Extract the (X, Y) coordinate from the center of the cell holding the provided text.  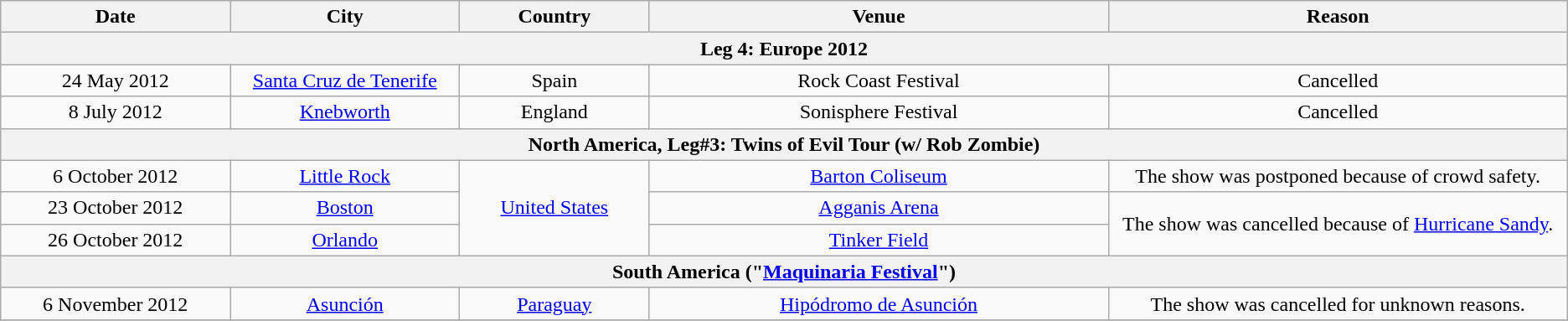
Boston (345, 208)
Tinker Field (879, 240)
Barton Coliseum (879, 176)
Asunción (345, 303)
United States (554, 208)
City (345, 17)
Paraguay (554, 303)
23 October 2012 (116, 208)
Knebworth (345, 112)
Country (554, 17)
Santa Cruz de Tenerife (345, 80)
Leg 4: Europe 2012 (784, 49)
The show was cancelled for unknown reasons. (1338, 303)
The show was postponed because of crowd safety. (1338, 176)
North America, Leg#3: Twins of Evil Tour (w/ Rob Zombie) (784, 144)
Agganis Arena (879, 208)
26 October 2012 (116, 240)
24 May 2012 (116, 80)
Reason (1338, 17)
Little Rock (345, 176)
Hipódromo de Asunción (879, 303)
England (554, 112)
The show was cancelled because of Hurricane Sandy. (1338, 224)
Rock Coast Festival (879, 80)
South America ("Maquinaria Festival") (784, 272)
Date (116, 17)
Spain (554, 80)
8 July 2012 (116, 112)
Orlando (345, 240)
Sonisphere Festival (879, 112)
Venue (879, 17)
6 November 2012 (116, 303)
6 October 2012 (116, 176)
